Provide the (x, y) coordinate of the cell's center where the given text is located.  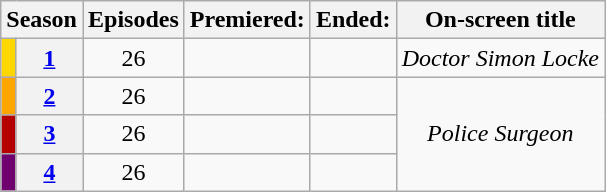
4 (49, 172)
Ended: (353, 20)
3 (49, 134)
Episodes (133, 20)
1 (49, 58)
2 (49, 96)
Police Surgeon (500, 134)
On-screen title (500, 20)
Doctor Simon Locke (500, 58)
Premiered: (247, 20)
Season (42, 20)
